Pinpoint the cell where the given text exists, returning its [X, Y] midpoint coordinate. 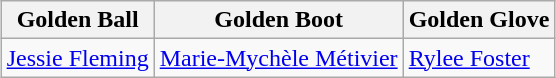
Golden Boot [278, 20]
Rylee Foster [479, 58]
Jessie Fleming [78, 58]
Golden Glove [479, 20]
Golden Ball [78, 20]
Marie-Mychèle Métivier [278, 58]
